Search for the cell housing the specified text and yield its [X, Y] center coordinate. 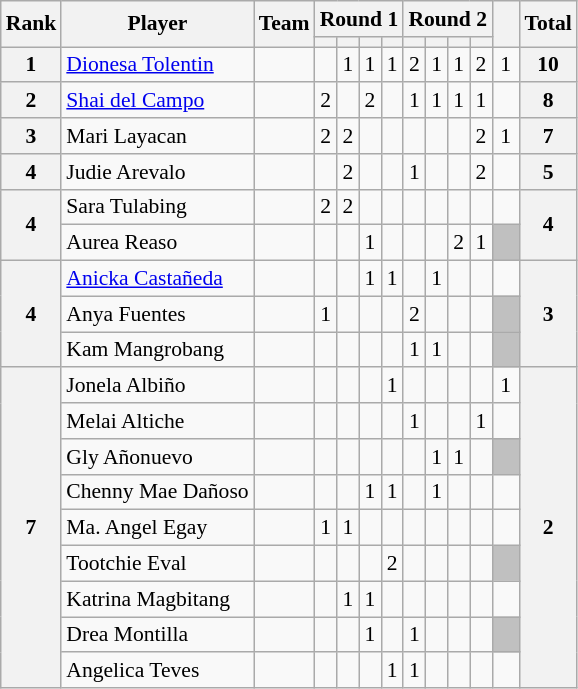
Anya Fuentes [157, 314]
Rank [32, 24]
Anicka Castañeda [157, 279]
Tootchie Eval [157, 564]
Round 2 [448, 19]
Aurea Reaso [157, 243]
Kam Mangrobang [157, 350]
Round 1 [360, 19]
Team [284, 24]
Shai del Campo [157, 101]
Drea Montilla [157, 635]
Ma. Angel Egay [157, 528]
Total [548, 24]
5 [548, 172]
Mari Layacan [157, 136]
8 [548, 101]
Melai Altiche [157, 421]
Player [157, 24]
Gly Añonuevo [157, 457]
Katrina Magbitang [157, 599]
Dionesa Tolentin [157, 65]
10 [548, 65]
Judie Arevalo [157, 172]
Angelica Teves [157, 671]
Sara Tulabing [157, 207]
Chenny Mae Dañoso [157, 492]
Jonela Albiño [157, 386]
